Locate the cell with the specified text and output its (X, Y) center coordinate. 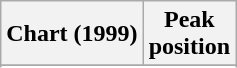
Peak position (189, 34)
Chart (1999) (72, 34)
